Search for the cell housing the specified text and yield its (x, y) center coordinate. 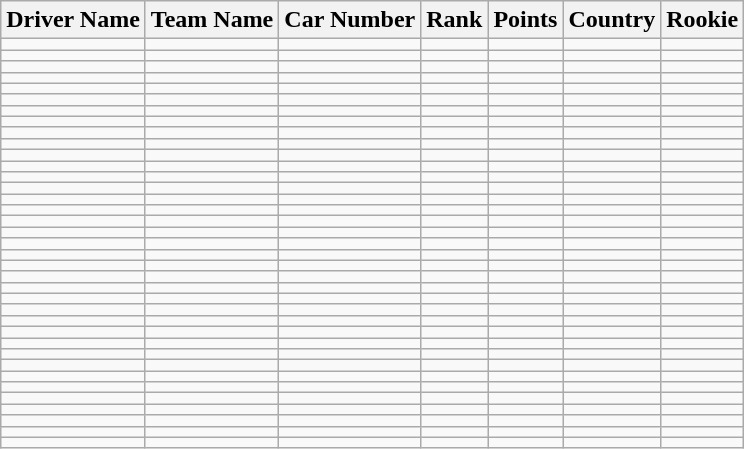
Driver Name (74, 20)
Team Name (212, 20)
Country (612, 20)
Rank (454, 20)
Points (526, 20)
Car Number (350, 20)
Rookie (702, 20)
